Locate the cell with the specified text and output its [x, y] center coordinate. 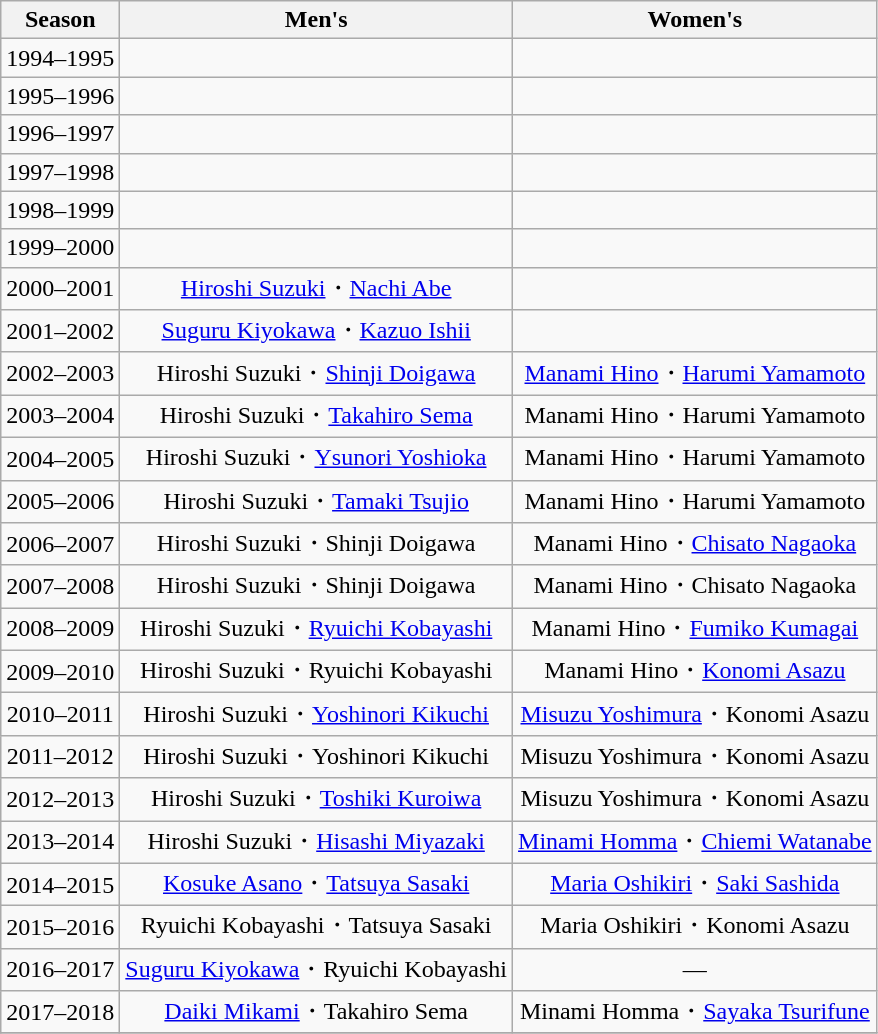
1995–1996 [60, 96]
Ryuichi Kobayashi・Tatsuya Sasaki [316, 928]
1997–1998 [60, 172]
Women's [696, 20]
Minami Homma・Chiemi Watanabe [696, 842]
Hiroshi Suzuki・Takahiro Sema [316, 416]
2001–2002 [60, 332]
2015–2016 [60, 928]
Hiroshi Suzuki・Hisashi Miyazaki [316, 842]
1996–1997 [60, 134]
Maria Oshikiri・Konomi Asazu [696, 928]
1999–2000 [60, 248]
2006–2007 [60, 544]
2017–2018 [60, 1012]
— [696, 970]
2010–2011 [60, 714]
2016–2017 [60, 970]
Maria Oshikiri・Saki Sashida [696, 884]
Manami Hino・Fumiko Kumagai [696, 630]
2005–2006 [60, 502]
2002–2003 [60, 374]
Season [60, 20]
Hiroshi Suzuki・Nachi Abe [316, 288]
Hiroshi Suzuki・Tamaki Tsujio [316, 502]
1994–1995 [60, 58]
Kosuke Asano・Tatsuya Sasaki [316, 884]
2007–2008 [60, 586]
Hiroshi Suzuki・Toshiki Kuroiwa [316, 800]
2014–2015 [60, 884]
2011–2012 [60, 756]
Manami Hino・Konomi Asazu [696, 672]
2008–2009 [60, 630]
Suguru Kiyokawa・Ryuichi Kobayashi [316, 970]
Daiki Mikami・Takahiro Sema [316, 1012]
2004–2005 [60, 458]
2012–2013 [60, 800]
2000–2001 [60, 288]
2003–2004 [60, 416]
1998–1999 [60, 210]
Minami Homma・Sayaka Tsurifune [696, 1012]
2009–2010 [60, 672]
2013–2014 [60, 842]
Hiroshi Suzuki・Ysunori Yoshioka [316, 458]
Men's [316, 20]
Suguru Kiyokawa・Kazuo Ishii [316, 332]
